Search for the cell housing the specified text and yield its (x, y) center coordinate. 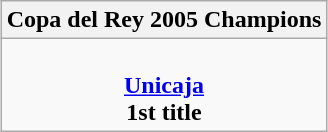
Unicaja 1st title (164, 85)
Copa del Rey 2005 Champions (164, 20)
